Detect which cell encompasses the target text, then output its [x, y] center coordinate. 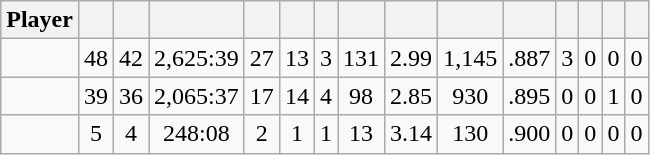
1,145 [470, 58]
930 [470, 96]
248:08 [197, 134]
.900 [530, 134]
36 [132, 96]
98 [362, 96]
3.14 [412, 134]
27 [262, 58]
5 [96, 134]
Player [40, 20]
2,065:37 [197, 96]
131 [362, 58]
39 [96, 96]
48 [96, 58]
14 [296, 96]
.887 [530, 58]
2,625:39 [197, 58]
.895 [530, 96]
42 [132, 58]
2 [262, 134]
17 [262, 96]
2.99 [412, 58]
130 [470, 134]
2.85 [412, 96]
